Identify which cell holds the provided text, then report its (X, Y) central coordinate. 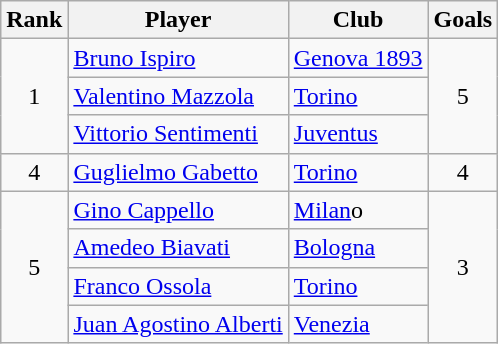
Player (178, 20)
Vittorio Sentimenti (178, 134)
Juan Agostino Alberti (178, 324)
Milano (358, 210)
Bologna (358, 248)
Rank (34, 20)
1 (34, 96)
Bruno Ispiro (178, 58)
Guglielmo Gabetto (178, 172)
Gino Cappello (178, 210)
Franco Ossola (178, 286)
Club (358, 20)
Goals (463, 20)
Juventus (358, 134)
3 (463, 267)
Genova 1893 (358, 58)
Valentino Mazzola (178, 96)
Venezia (358, 324)
Amedeo Biavati (178, 248)
